Return the (x, y) coordinate for the center point of the cell that contains the specified text.  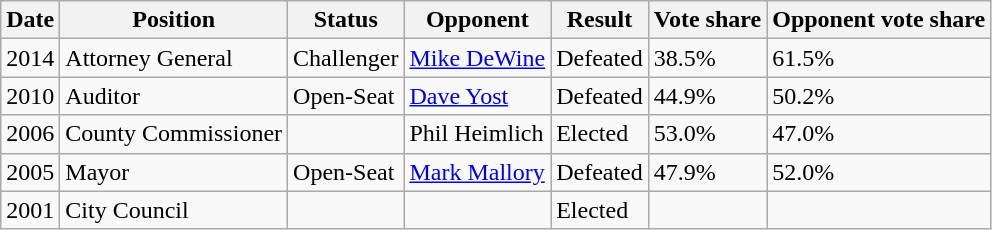
44.9% (707, 96)
2014 (30, 58)
Phil Heimlich (478, 134)
2005 (30, 172)
City Council (174, 210)
38.5% (707, 58)
Opponent vote share (879, 20)
Date (30, 20)
Opponent (478, 20)
2006 (30, 134)
Mayor (174, 172)
52.0% (879, 172)
Attorney General (174, 58)
Result (600, 20)
47.9% (707, 172)
53.0% (707, 134)
County Commissioner (174, 134)
47.0% (879, 134)
50.2% (879, 96)
Status (346, 20)
Mike DeWine (478, 58)
2001 (30, 210)
61.5% (879, 58)
Auditor (174, 96)
Dave Yost (478, 96)
Mark Mallory (478, 172)
Challenger (346, 58)
2010 (30, 96)
Position (174, 20)
Vote share (707, 20)
